Determine the [x, y] coordinate at the center of the cell enclosing the given text.  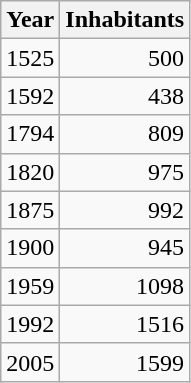
975 [125, 172]
438 [125, 96]
1794 [30, 134]
992 [125, 210]
1900 [30, 248]
1959 [30, 286]
500 [125, 58]
1992 [30, 324]
1875 [30, 210]
Year [30, 20]
1599 [125, 362]
945 [125, 248]
809 [125, 134]
2005 [30, 362]
Inhabitants [125, 20]
1525 [30, 58]
1098 [125, 286]
1516 [125, 324]
1820 [30, 172]
1592 [30, 96]
